Find where the given text appears and provide that cell's center as (x, y) coordinate. 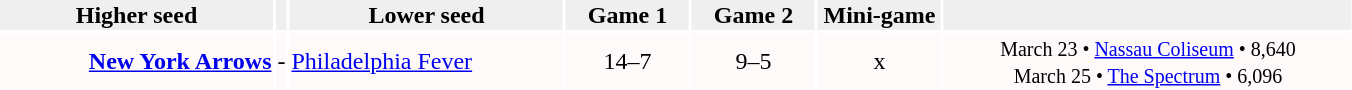
Mini-game (880, 15)
March 23 • Nassau Coliseum • 8,640 March 25 • The Spectrum • 6,096 (1148, 62)
14–7 (628, 62)
- (282, 62)
New York Arrows (136, 62)
Philadelphia Fever (426, 62)
Lower seed (426, 15)
Higher seed (136, 15)
x (880, 62)
Game 1 (628, 15)
9–5 (754, 62)
Game 2 (754, 15)
